Return (X, Y) of the center of cell containing provided text 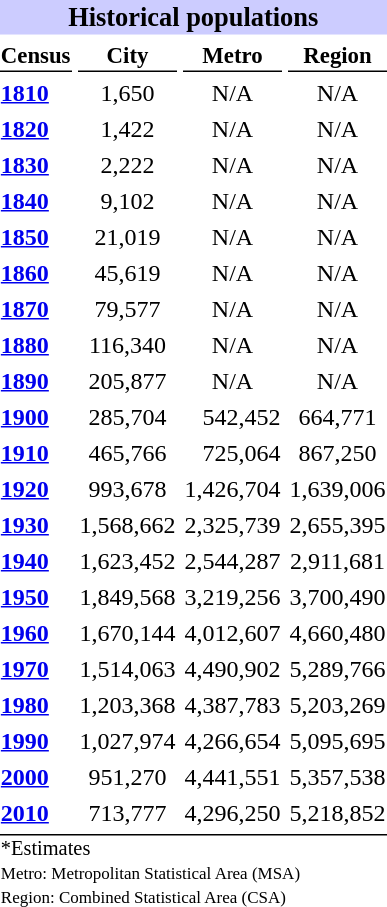
725,064 (232, 453)
285,704 (128, 417)
664,771 (338, 417)
1,514,063 (128, 669)
4,012,607 (232, 633)
4,387,783 (232, 705)
542,452 (232, 417)
4,266,654 (232, 741)
993,678 (128, 489)
5,218,852 (338, 813)
1,568,662 (128, 525)
3,700,490 (338, 597)
Region (338, 56)
1,849,568 (128, 597)
465,766 (128, 453)
1,639,006 (338, 489)
4,490,902 (232, 669)
5,203,269 (338, 705)
713,777 (128, 813)
9,102 (128, 201)
116,340 (128, 345)
1,422 (128, 129)
1,426,704 (232, 489)
21,019 (128, 237)
79,577 (128, 309)
5,095,695 (338, 741)
1,203,368 (128, 705)
5,357,538 (338, 777)
4,441,551 (232, 777)
2,911,681 (338, 561)
3,219,256 (232, 597)
1,670,144 (128, 633)
45,619 (128, 273)
Metro (232, 56)
4,660,480 (338, 633)
1,027,974 (128, 741)
951,270 (128, 777)
1,623,452 (128, 561)
2,544,287 (232, 561)
2,325,739 (232, 525)
5,289,766 (338, 669)
2,655,395 (338, 525)
867,250 (338, 453)
1,650 (128, 93)
205,877 (128, 381)
City (128, 56)
4,296,250 (232, 813)
2,222 (128, 165)
